Find where the given text appears and provide that cell's center as (x, y) coordinate. 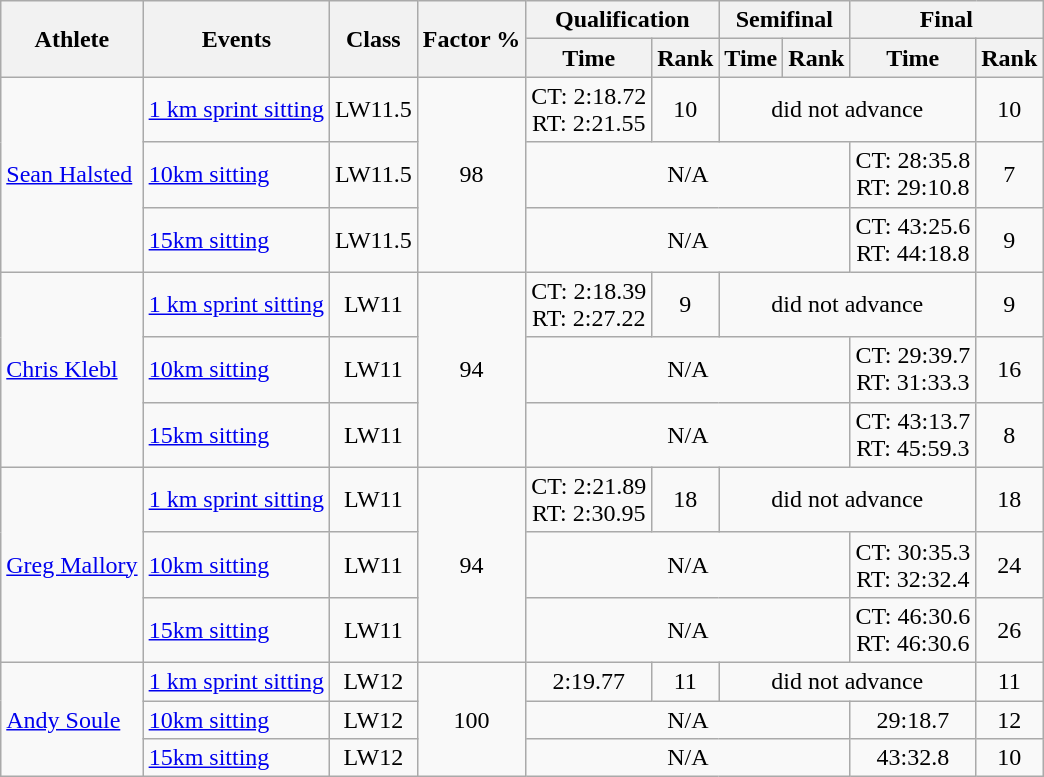
CT: 2:21.89RT: 2:30.95 (589, 500)
29:18.7 (913, 719)
100 (472, 719)
CT: 43:13.7RT: 45:59.3 (913, 434)
CT: 2:18.72RT: 2:21.55 (589, 110)
26 (1010, 630)
CT: 2:18.39RT: 2:27.22 (589, 304)
Greg Mallory (72, 564)
Events (236, 39)
CT: 43:25.6RT: 44:18.8 (913, 240)
Factor % (472, 39)
Class (374, 39)
CT: 30:35.3RT: 32:32.4 (913, 564)
CT: 29:39.7RT: 31:33.3 (913, 370)
CT: 46:30.6RT: 46:30.6 (913, 630)
Chris Klebl (72, 370)
CT: 28:35.8RT: 29:10.8 (913, 174)
24 (1010, 564)
2:19.77 (589, 681)
Sean Halsted (72, 174)
Athlete (72, 39)
16 (1010, 370)
43:32.8 (913, 758)
98 (472, 174)
12 (1010, 719)
Andy Soule (72, 719)
Final (946, 20)
7 (1010, 174)
8 (1010, 434)
Qualification (622, 20)
Semifinal (784, 20)
